Return [x, y] of the center of cell containing provided text 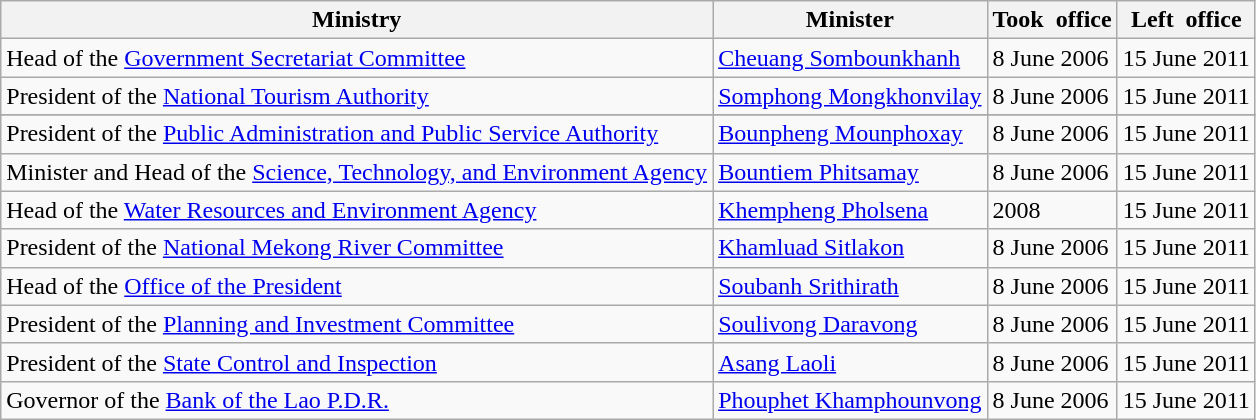
Khamluad Sitlakon [850, 248]
Minister and Head of the Science, Technology, and Environment Agency [357, 172]
Took office [1052, 20]
Minister [850, 20]
Head of the Water Resources and Environment Agency [357, 210]
Asang Laoli [850, 362]
President of the Planning and Investment Committee [357, 324]
2008 [1052, 210]
Bounpheng Mounphoxay [850, 134]
Head of the Office of the President [357, 286]
Soulivong Daravong [850, 324]
President of the National Tourism Authority [357, 96]
Phouphet Khamphounvong [850, 400]
Somphong Mongkhonvilay [850, 96]
Cheuang Sombounkhanh [850, 58]
President of the State Control and Inspection [357, 362]
Bountiem Phitsamay [850, 172]
Governor of the Bank of the Lao P.D.R. [357, 400]
Left office [1186, 20]
President of the National Mekong River Committee [357, 248]
President of the Public Administration and Public Service Authority [357, 134]
Soubanh Srithirath [850, 286]
Ministry [357, 20]
Head of the Government Secretariat Committee [357, 58]
Khempheng Pholsena [850, 210]
